Pinpoint the cell where the given text exists, returning its [X, Y] midpoint coordinate. 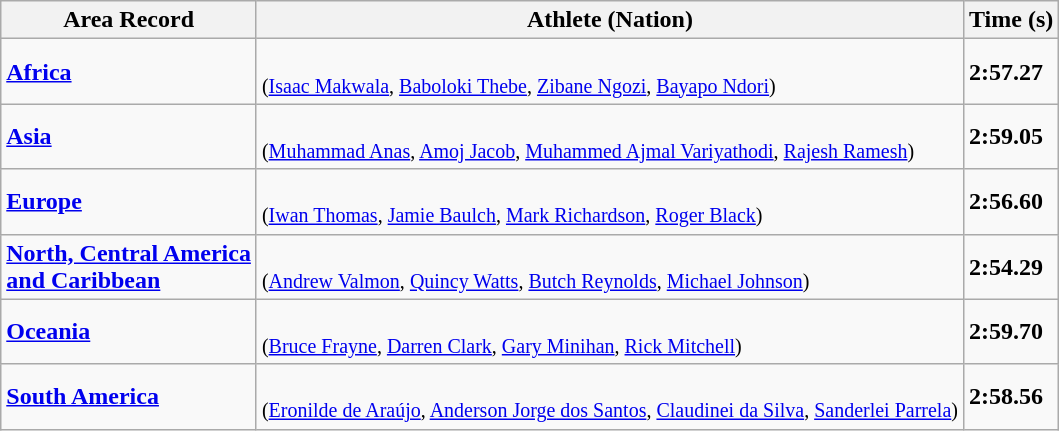
2:54.29 [1010, 266]
(Iwan Thomas, Jamie Baulch, Mark Richardson, Roger Black) [610, 202]
(Andrew Valmon, Quincy Watts, Butch Reynolds, Michael Johnson) [610, 266]
2:59.05 [1010, 136]
Africa [129, 72]
2:56.60 [1010, 202]
South America [129, 396]
2:57.27 [1010, 72]
(Bruce Frayne, Darren Clark, Gary Minihan, Rick Mitchell) [610, 332]
2:58.56 [1010, 396]
(Eronilde de Araújo, Anderson Jorge dos Santos, Claudinei da Silva, Sanderlei Parrela) [610, 396]
2:59.70 [1010, 332]
Time (s) [1010, 20]
Athlete (Nation) [610, 20]
North, Central Americaand Caribbean [129, 266]
Area Record [129, 20]
(Isaac Makwala, Baboloki Thebe, Zibane Ngozi, Bayapo Ndori) [610, 72]
Asia [129, 136]
(Muhammad Anas, Amoj Jacob, Muhammed Ajmal Variyathodi, Rajesh Ramesh) [610, 136]
Oceania [129, 332]
Europe [129, 202]
